Scan for the cell matching the given text and deliver its (X, Y) coordinate at center. 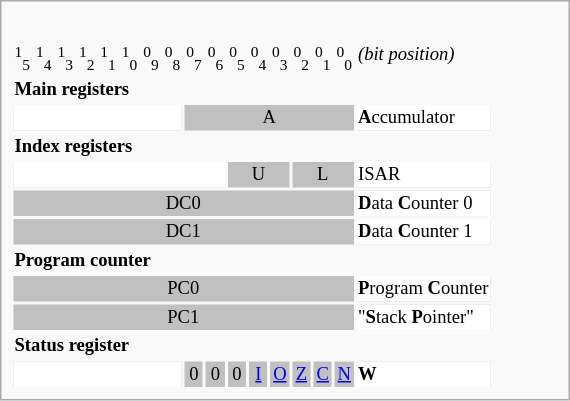
W (422, 375)
11 (108, 58)
DC1 (183, 233)
08 (172, 58)
06 (215, 58)
I (258, 375)
DC0 (183, 204)
PC1 (183, 318)
12 (86, 58)
U (258, 176)
00 (344, 58)
02 (301, 58)
(bit position) (422, 58)
Index registers (252, 147)
L (322, 176)
C (323, 375)
07 (194, 58)
N (344, 375)
PC0 (183, 290)
"Stack Pointer" (422, 318)
Data Counter 0 (422, 204)
05 (237, 58)
Program counter (252, 261)
03 (280, 58)
Z (301, 375)
A (270, 119)
ISAR (422, 176)
Main registers (252, 90)
10 (129, 58)
13 (65, 58)
Data Counter 1 (422, 233)
Status register (252, 347)
04 (258, 58)
09 (151, 58)
O (280, 375)
01 (323, 58)
Accumulator (422, 119)
Program Counter (422, 290)
14 (43, 58)
15 (22, 58)
